Return the (X, Y) coordinate for the center point of the cell that contains the specified text.  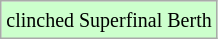
clinched Superfinal Berth (109, 20)
